Extract the (x, y) coordinate from the center of the cell holding the provided text.  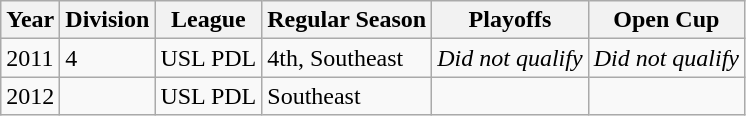
2012 (30, 96)
Regular Season (347, 20)
Open Cup (666, 20)
4 (108, 58)
Year (30, 20)
Playoffs (510, 20)
Southeast (347, 96)
Division (108, 20)
League (208, 20)
2011 (30, 58)
4th, Southeast (347, 58)
